Detect which cell encompasses the target text, then output its [X, Y] center coordinate. 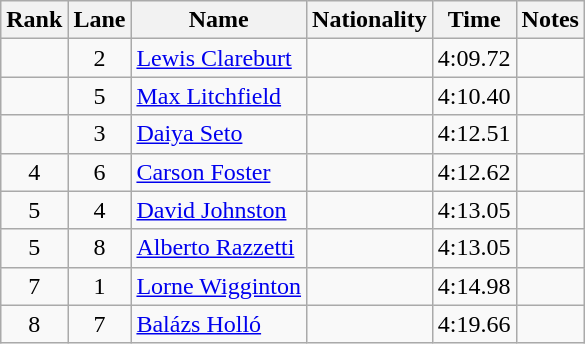
Rank [34, 20]
Balázs Holló [219, 324]
Daiya Seto [219, 134]
2 [100, 58]
4:14.98 [474, 286]
Max Litchfield [219, 96]
Time [474, 20]
1 [100, 286]
6 [100, 172]
Alberto Razzetti [219, 248]
Lewis Clareburt [219, 58]
4:12.51 [474, 134]
Lane [100, 20]
Nationality [370, 20]
David Johnston [219, 210]
4:09.72 [474, 58]
3 [100, 134]
Carson Foster [219, 172]
Notes [550, 20]
4:19.66 [474, 324]
4:12.62 [474, 172]
Lorne Wigginton [219, 286]
4:10.40 [474, 96]
Name [219, 20]
